Extract the (x, y) coordinate from the center of the cell holding the provided text.  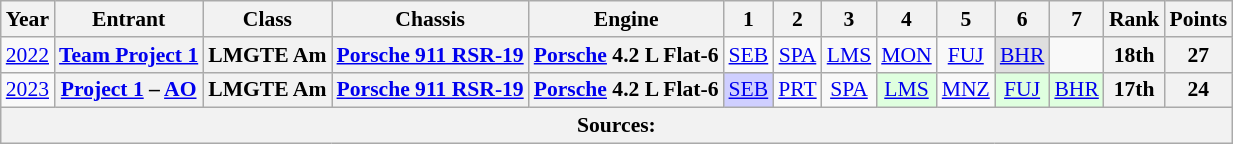
Rank (1134, 19)
18th (1134, 55)
27 (1198, 55)
17th (1134, 90)
2023 (28, 90)
24 (1198, 90)
6 (1022, 19)
5 (966, 19)
Team Project 1 (128, 55)
MON (906, 55)
Engine (626, 19)
3 (850, 19)
Project 1 – AO (128, 90)
2022 (28, 55)
2 (797, 19)
Year (28, 19)
PRT (797, 90)
Class (267, 19)
MNZ (966, 90)
Sources: (616, 126)
Chassis (430, 19)
4 (906, 19)
Points (1198, 19)
Entrant (128, 19)
1 (749, 19)
7 (1076, 19)
